Extract the (x, y) coordinate from the center of the cell holding the provided text.  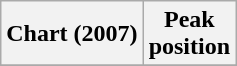
Chart (2007) (72, 34)
Peakposition (189, 34)
